Scan for the cell matching the given text and deliver its [x, y] coordinate at center. 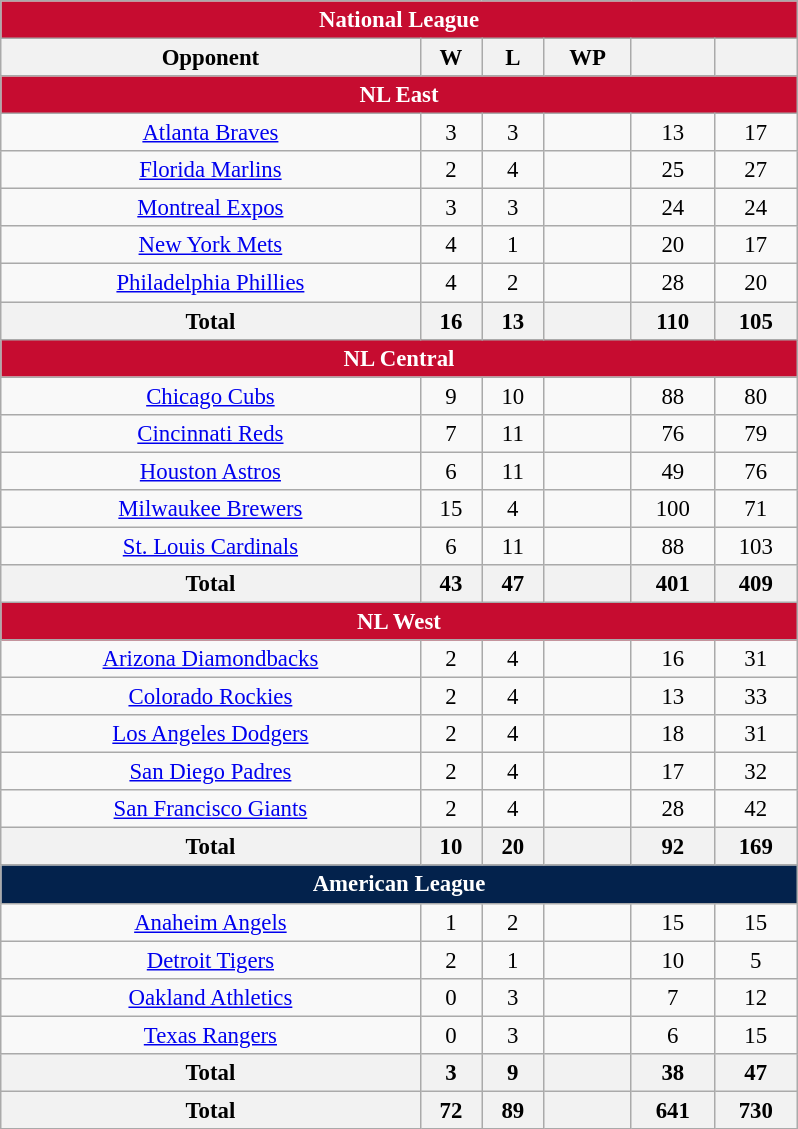
103 [756, 546]
Texas Rangers [210, 1035]
27 [756, 170]
110 [672, 321]
92 [672, 847]
Milwaukee Brewers [210, 508]
W [451, 57]
Houston Astros [210, 471]
Cincinnati Reds [210, 433]
18 [672, 734]
L [513, 57]
Atlanta Braves [210, 133]
San Diego Padres [210, 772]
38 [672, 1072]
American League [399, 884]
49 [672, 471]
New York Mets [210, 245]
5 [756, 960]
Arizona Diamondbacks [210, 659]
Oakland Athletics [210, 997]
NL East [399, 95]
NL West [399, 621]
42 [756, 809]
89 [513, 1110]
Detroit Tigers [210, 960]
33 [756, 696]
641 [672, 1110]
Florida Marlins [210, 170]
Colorado Rockies [210, 696]
25 [672, 170]
Philadelphia Phillies [210, 283]
Chicago Cubs [210, 396]
San Francisco Giants [210, 809]
NL Central [399, 358]
71 [756, 508]
12 [756, 997]
Los Angeles Dodgers [210, 734]
80 [756, 396]
Anaheim Angels [210, 922]
100 [672, 508]
WP [588, 57]
79 [756, 433]
169 [756, 847]
St. Louis Cardinals [210, 546]
730 [756, 1110]
72 [451, 1110]
105 [756, 321]
409 [756, 584]
32 [756, 772]
Opponent [210, 57]
401 [672, 584]
Montreal Expos [210, 208]
43 [451, 584]
National League [399, 20]
